Identify which cell holds the provided text, then report its (X, Y) central coordinate. 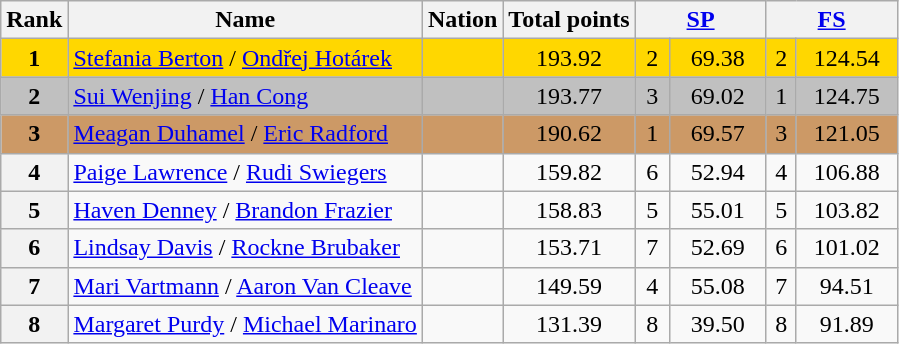
Lindsay Davis / Rockne Brubaker (246, 248)
124.75 (846, 96)
158.83 (569, 210)
69.02 (718, 96)
103.82 (846, 210)
101.02 (846, 248)
FS (832, 20)
106.88 (846, 172)
121.05 (846, 134)
124.54 (846, 58)
Total points (569, 20)
Rank (34, 20)
55.01 (718, 210)
55.08 (718, 286)
52.69 (718, 248)
Sui Wenjing / Han Cong (246, 96)
131.39 (569, 324)
Meagan Duhamel / Eric Radford (246, 134)
190.62 (569, 134)
Nation (462, 20)
91.89 (846, 324)
Name (246, 20)
Haven Denney / Brandon Frazier (246, 210)
153.71 (569, 248)
Mari Vartmann / Aaron Van Cleave (246, 286)
94.51 (846, 286)
69.57 (718, 134)
69.38 (718, 58)
159.82 (569, 172)
149.59 (569, 286)
Paige Lawrence / Rudi Swiegers (246, 172)
39.50 (718, 324)
193.92 (569, 58)
SP (700, 20)
52.94 (718, 172)
Stefania Berton / Ondřej Hotárek (246, 58)
193.77 (569, 96)
Margaret Purdy / Michael Marinaro (246, 324)
